Identify which cell holds the provided text, then report its (x, y) central coordinate. 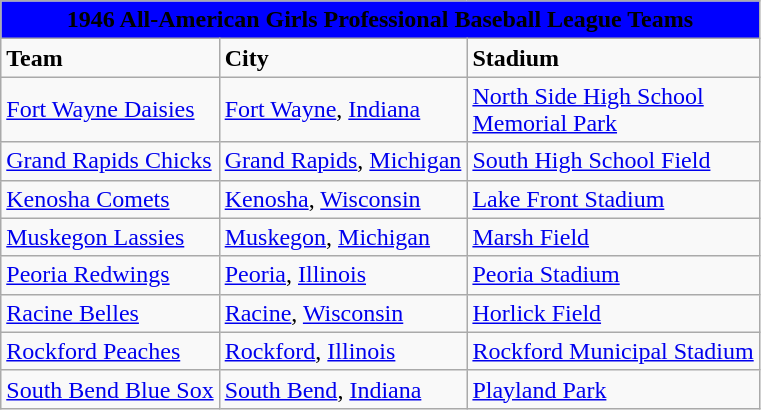
Kenosha Comets (110, 199)
Stadium (613, 58)
Playland Park (613, 389)
Peoria Stadium (613, 275)
South Bend Blue Sox (110, 389)
Grand Rapids Chicks (110, 161)
South High School Field (613, 161)
Horlick Field (613, 313)
Grand Rapids, Michigan (343, 161)
Rockford Peaches (110, 351)
North Side High School Memorial Park (613, 110)
Peoria, Illinois (343, 275)
Lake Front Stadium (613, 199)
Muskegon, Michigan (343, 237)
Racine Belles (110, 313)
Fort Wayne, Indiana (343, 110)
Muskegon Lassies (110, 237)
1946 All-American Girls Professional Baseball League Teams (380, 20)
Kenosha, Wisconsin (343, 199)
Rockford Municipal Stadium (613, 351)
Marsh Field (613, 237)
Racine, Wisconsin (343, 313)
Team (110, 58)
Peoria Redwings (110, 275)
City (343, 58)
Fort Wayne Daisies (110, 110)
South Bend, Indiana (343, 389)
Rockford, Illinois (343, 351)
